Return the (X, Y) coordinate for the center point of the cell that contains the specified text.  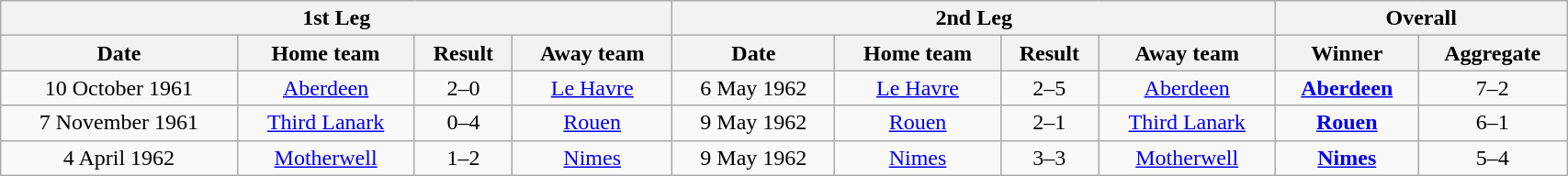
3–3 (1049, 158)
2nd Leg (974, 18)
5–4 (1493, 158)
7 November 1961 (119, 123)
2–1 (1049, 123)
Aggregate (1493, 53)
6 May 1962 (753, 88)
6–1 (1493, 123)
4 April 1962 (119, 158)
2–5 (1049, 88)
7–2 (1493, 88)
Winner (1347, 53)
2–0 (463, 88)
10 October 1961 (119, 88)
Overall (1422, 18)
0–4 (463, 123)
1–2 (463, 158)
1st Leg (336, 18)
